Return [x, y] of the center of cell containing provided text 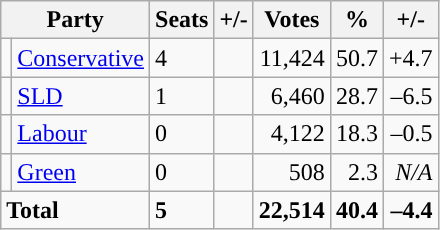
Conservative [81, 58]
SLD [81, 96]
5 [182, 210]
4,122 [292, 134]
6,460 [292, 96]
+4.7 [410, 58]
–0.5 [410, 134]
–4.4 [410, 210]
Votes [292, 20]
4 [182, 58]
11,424 [292, 58]
18.3 [356, 134]
2.3 [356, 172]
N/A [410, 172]
28.7 [356, 96]
40.4 [356, 210]
508 [292, 172]
1 [182, 96]
Green [81, 172]
Total [76, 210]
% [356, 20]
Labour [81, 134]
–6.5 [410, 96]
22,514 [292, 210]
Seats [182, 20]
Party [76, 20]
50.7 [356, 58]
